Return the [x, y] coordinate for the center point of the cell that contains the specified text.  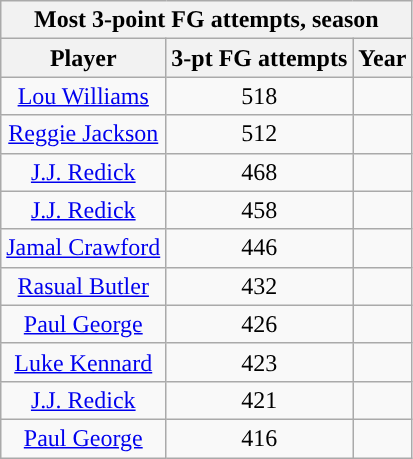
423 [260, 362]
468 [260, 172]
432 [260, 286]
Rasual Butler [84, 286]
Reggie Jackson [84, 134]
3-pt FG attempts [260, 58]
512 [260, 134]
Lou Williams [84, 96]
458 [260, 210]
Player [84, 58]
Year [382, 58]
Luke Kennard [84, 362]
421 [260, 400]
416 [260, 438]
Most 3-point FG attempts, season [206, 20]
518 [260, 96]
446 [260, 248]
426 [260, 324]
Jamal Crawford [84, 248]
